Provide the [x, y] coordinate of the cell's center where the given text is located.  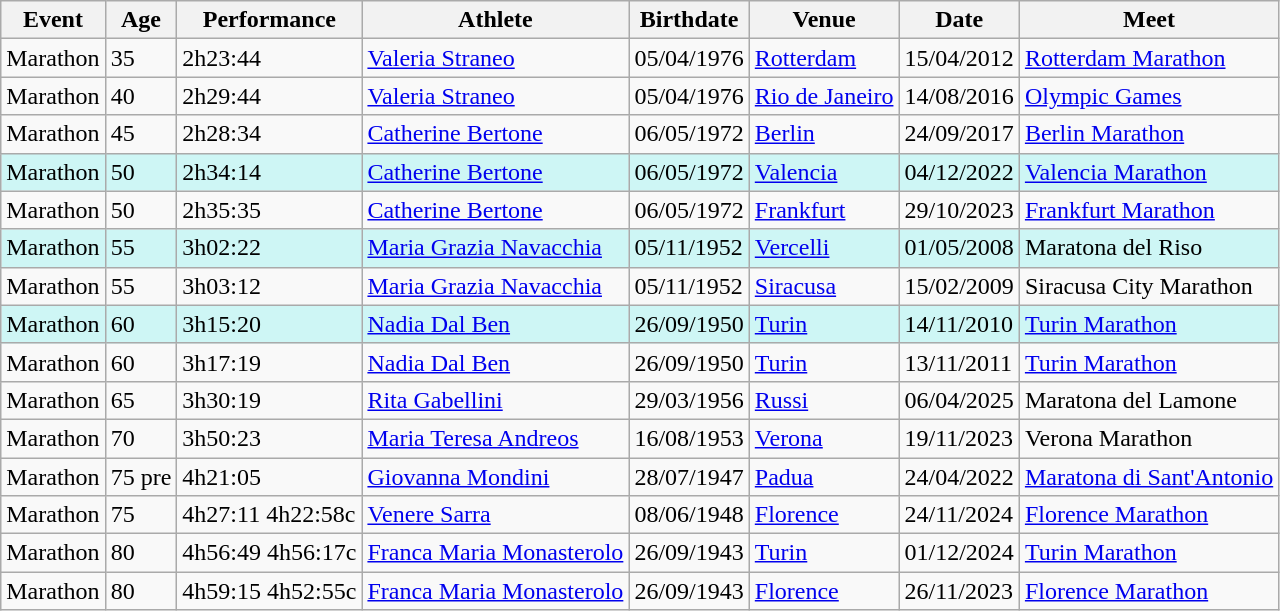
29/10/2023 [959, 210]
01/05/2008 [959, 248]
Valencia Marathon [1148, 172]
3h02:22 [270, 248]
Verona Marathon [1148, 438]
Birthdate [689, 20]
24/09/2017 [959, 134]
75 [141, 515]
19/11/2023 [959, 438]
Rita Gabellini [496, 400]
06/04/2025 [959, 400]
Event [53, 20]
04/12/2022 [959, 172]
2h34:14 [270, 172]
4h21:05 [270, 477]
2h23:44 [270, 58]
Frankfurt [824, 210]
Maratona del Riso [1148, 248]
Olympic Games [1148, 96]
3h17:19 [270, 362]
14/08/2016 [959, 96]
3h03:12 [270, 286]
4h27:11 4h22:58c [270, 515]
Berlin [824, 134]
3h15:20 [270, 324]
08/06/1948 [689, 515]
Athlete [496, 20]
3h30:19 [270, 400]
Vercelli [824, 248]
Frankfurt Marathon [1148, 210]
Maratona di Sant'Antonio [1148, 477]
13/11/2011 [959, 362]
75 pre [141, 477]
Siracusa City Marathon [1148, 286]
Maria Teresa Andreos [496, 438]
Verona [824, 438]
4h59:15 4h52:55c [270, 591]
4h56:49 4h56:17c [270, 553]
3h50:23 [270, 438]
Performance [270, 20]
28/07/1947 [689, 477]
35 [141, 58]
Berlin Marathon [1148, 134]
2h29:44 [270, 96]
Date [959, 20]
45 [141, 134]
24/04/2022 [959, 477]
15/04/2012 [959, 58]
Padua [824, 477]
15/02/2009 [959, 286]
40 [141, 96]
Russi [824, 400]
65 [141, 400]
Rotterdam Marathon [1148, 58]
14/11/2010 [959, 324]
Meet [1148, 20]
Age [141, 20]
70 [141, 438]
01/12/2024 [959, 553]
16/08/1953 [689, 438]
2h35:35 [270, 210]
24/11/2024 [959, 515]
Valencia [824, 172]
Venue [824, 20]
2h28:34 [270, 134]
Rotterdam [824, 58]
Giovanna Mondini [496, 477]
Maratona del Lamone [1148, 400]
Siracusa [824, 286]
Rio de Janeiro [824, 96]
26/11/2023 [959, 591]
29/03/1956 [689, 400]
Venere Sarra [496, 515]
